Search for the cell housing the specified text and yield its [X, Y] center coordinate. 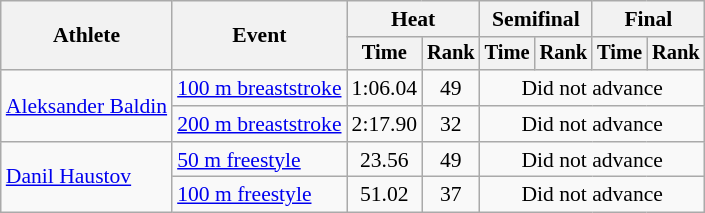
Event [259, 36]
200 m breaststroke [259, 124]
2:17.90 [384, 124]
51.02 [384, 195]
50 m freestyle [259, 160]
Aleksander Baldin [86, 106]
100 m breaststroke [259, 88]
Semifinal [536, 19]
Final [648, 19]
37 [451, 195]
32 [451, 124]
Heat [414, 19]
1:06.04 [384, 88]
Danil Haustov [86, 178]
Athlete [86, 36]
100 m freestyle [259, 195]
23.56 [384, 160]
